Locate the cell with the specified text and output its (X, Y) center coordinate. 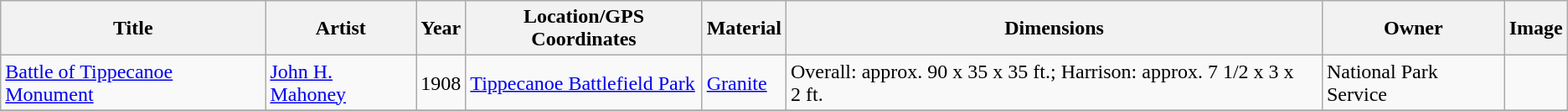
Overall: approx. 90 x 35 x 35 ft.; Harrison: approx. 7 1/2 x 3 x 2 ft. (1055, 82)
John H. Mahoney (341, 82)
Granite (744, 82)
Battle of Tippecanoe Monument (133, 82)
Year (441, 29)
Owner (1413, 29)
Tippecanoe Battlefield Park (584, 82)
1908 (441, 82)
Title (133, 29)
Artist (341, 29)
Location/GPS Coordinates (584, 29)
Image (1536, 29)
National Park Service (1413, 82)
Dimensions (1055, 29)
Material (744, 29)
